Capture the cell that displays the provided text and extract its (X, Y) central coordinate. 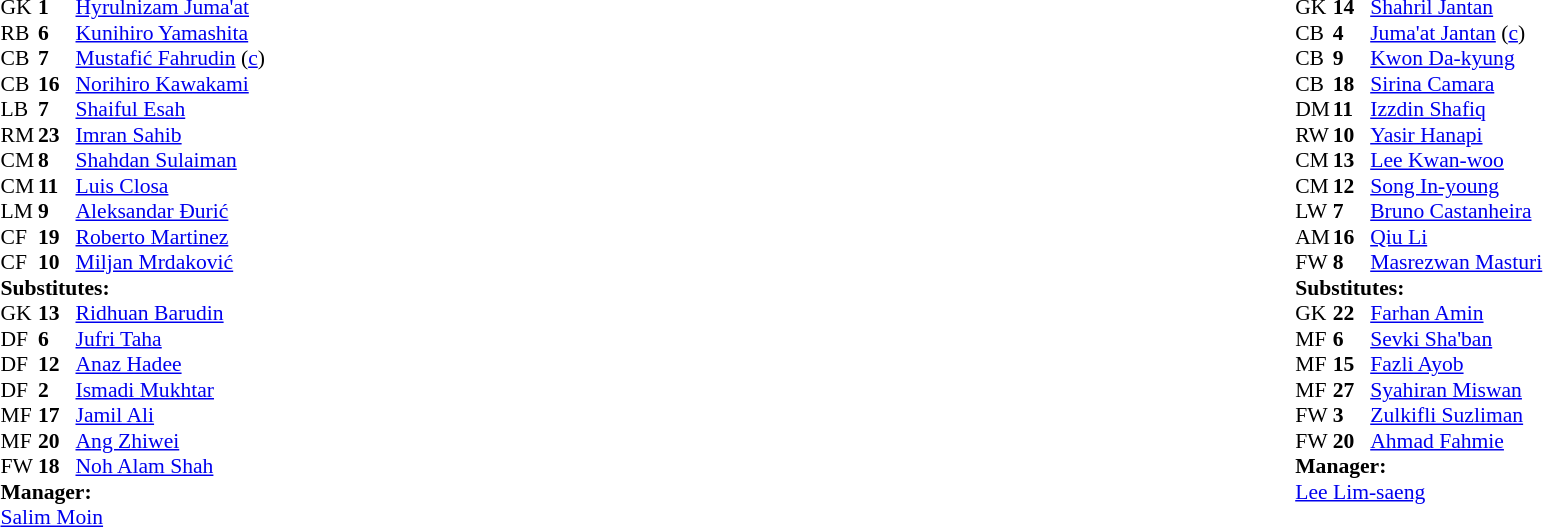
Qiu Li (1456, 237)
17 (57, 415)
22 (1352, 313)
Ahmad Fahmie (1456, 441)
LW (1314, 211)
Noh Alam Shah (170, 467)
Syahiran Miswan (1456, 390)
Fazli Ayob (1456, 365)
LB (19, 109)
AM (1314, 237)
2 (57, 390)
Shaiful Esah (170, 109)
4 (1352, 33)
Roberto Martinez (170, 237)
Jamil Ali (170, 415)
Mustafić Fahrudin (c) (170, 59)
Zulkifli Suzliman (1456, 415)
27 (1352, 390)
Luis Closa (170, 186)
Sevki Sha'ban (1456, 339)
Kwon Da-kyung (1456, 59)
Masrezwan Masturi (1456, 263)
Sirina Camara (1456, 84)
Izzdin Shafiq (1456, 109)
Farhan Amin (1456, 313)
Kunihiro Yamashita (170, 33)
Juma'at Jantan (c) (1456, 33)
Song In-young (1456, 186)
3 (1352, 415)
Norihiro Kawakami (170, 84)
Shahdan Sulaiman (170, 161)
RM (19, 135)
Bruno Castanheira (1456, 211)
Aleksandar Đurić (170, 211)
23 (57, 135)
DM (1314, 109)
Anaz Hadee (170, 365)
Ang Zhiwei (170, 441)
Jufri Taha (170, 339)
Miljan Mrdaković (170, 263)
Lee Lim-saeng (1418, 492)
Imran Sahib (170, 135)
Lee Kwan-woo (1456, 161)
15 (1352, 365)
RW (1314, 135)
Ismadi Mukhtar (170, 390)
RB (19, 33)
19 (57, 237)
Ridhuan Barudin (170, 313)
Yasir Hanapi (1456, 135)
LM (19, 211)
